Detect which cell encompasses the target text, then output its [x, y] center coordinate. 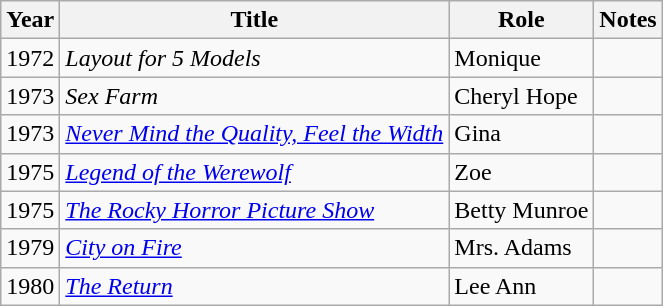
The Return [254, 286]
Layout for 5 Models [254, 58]
1980 [30, 286]
The Rocky Horror Picture Show [254, 210]
Monique [522, 58]
Sex Farm [254, 96]
Year [30, 20]
Zoe [522, 172]
Legend of the Werewolf [254, 172]
Title [254, 20]
Mrs. Adams [522, 248]
Never Mind the Quality, Feel the Width [254, 134]
Betty Munroe [522, 210]
City on Fire [254, 248]
1979 [30, 248]
Cheryl Hope [522, 96]
Role [522, 20]
Notes [628, 20]
Gina [522, 134]
Lee Ann [522, 286]
1972 [30, 58]
